Find where the given text appears and provide that cell's center as [x, y] coordinate. 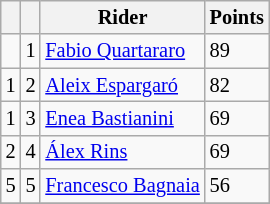
Francesco Bagnaia [122, 186]
Álex Rins [122, 152]
Aleix Espargaró [122, 85]
Rider [122, 17]
82 [237, 85]
56 [237, 186]
3 [31, 118]
89 [237, 51]
4 [31, 152]
Fabio Quartararo [122, 51]
Enea Bastianini [122, 118]
Points [237, 17]
